Search for the cell housing the specified text and yield its (X, Y) center coordinate. 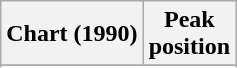
Peakposition (189, 34)
Chart (1990) (72, 34)
